Search for the cell housing the specified text and yield its [X, Y] center coordinate. 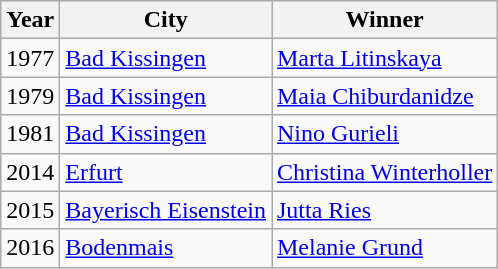
2014 [30, 172]
City [166, 20]
Bayerisch Eisenstein [166, 210]
Melanie Grund [385, 248]
Jutta Ries [385, 210]
1981 [30, 134]
Maia Chiburdanidze [385, 96]
Christina Winterholler [385, 172]
2016 [30, 248]
Erfurt [166, 172]
2015 [30, 210]
Nino Gurieli [385, 134]
Year [30, 20]
1977 [30, 58]
Winner [385, 20]
1979 [30, 96]
Bodenmais [166, 248]
Marta Litinskaya [385, 58]
